Output the (X, Y) coordinate of the center of the cell containing the given text.  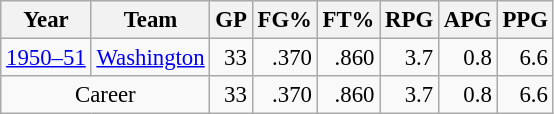
FG% (284, 20)
APG (468, 20)
1950–51 (46, 58)
Career (106, 95)
Year (46, 20)
PPG (525, 20)
Washington (150, 58)
FT% (348, 20)
Team (150, 20)
RPG (410, 20)
GP (231, 20)
